Scan for the cell matching the given text and deliver its [X, Y] coordinate at center. 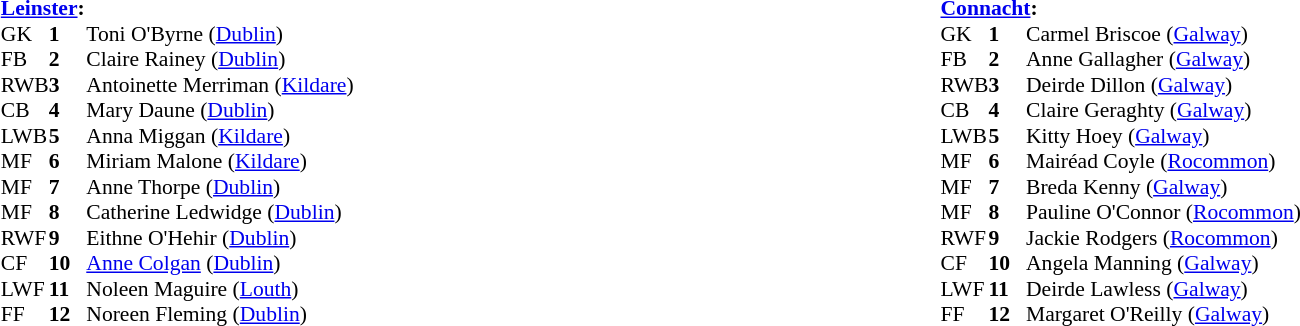
Antoinette Merriman (Kildare) [220, 85]
Eithne O'Hehir (Dublin) [220, 238]
Toni O'Byrne (Dublin) [220, 34]
Claire Rainey (Dublin) [220, 59]
Anna Miggan (Kildare) [220, 136]
Anne Colgan (Dublin) [220, 263]
Anne Thorpe (Dublin) [220, 187]
Mary Daune (Dublin) [220, 111]
Noleen Maguire (Louth) [220, 289]
Miriam Malone (Kildare) [220, 161]
Catherine Ledwidge (Dublin) [220, 213]
